Detect which cell encompasses the target text, then output its [X, Y] center coordinate. 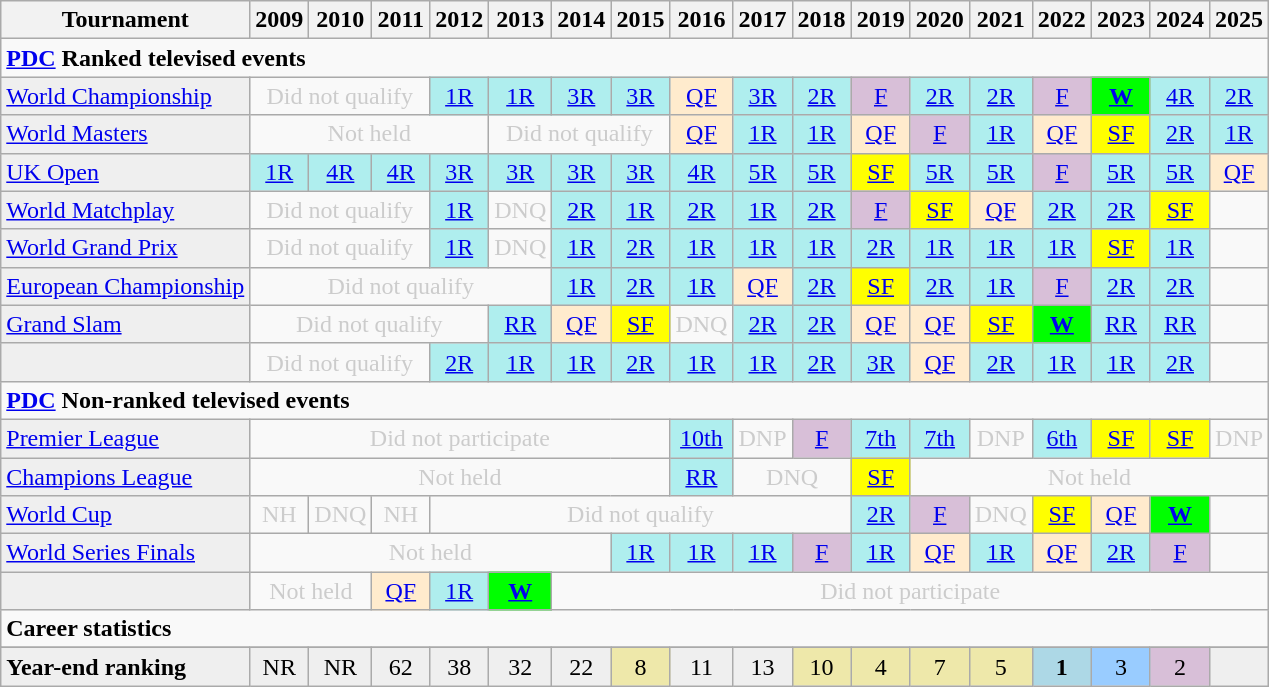
10 [822, 667]
PDC Non-ranked televised events [635, 400]
2022 [1062, 20]
Career statistics [635, 629]
2019 [880, 20]
Champions League [126, 477]
2024 [1180, 20]
2021 [1000, 20]
World Matchplay [126, 210]
UK Open [126, 172]
World Cup [126, 515]
PDC Ranked televised events [635, 58]
2013 [520, 20]
2023 [1120, 20]
13 [762, 667]
62 [401, 667]
7 [940, 667]
World Grand Prix [126, 248]
11 [702, 667]
38 [460, 667]
2025 [1240, 20]
2011 [401, 20]
2012 [460, 20]
Premier League [126, 438]
Grand Slam [126, 324]
World Masters [126, 134]
4 [880, 667]
5 [1000, 667]
3 [1120, 667]
32 [520, 667]
2015 [640, 20]
Year-end ranking [126, 667]
1 [1062, 667]
6th [1062, 438]
22 [582, 667]
2009 [280, 20]
World Series Finals [126, 553]
European Championship [126, 286]
2016 [702, 20]
2 [1180, 667]
10th [702, 438]
2020 [940, 20]
2010 [340, 20]
2014 [582, 20]
2018 [822, 20]
Tournament [126, 20]
World Championship [126, 96]
2017 [762, 20]
8 [640, 667]
